Detect which cell encompasses the target text, then output its [x, y] center coordinate. 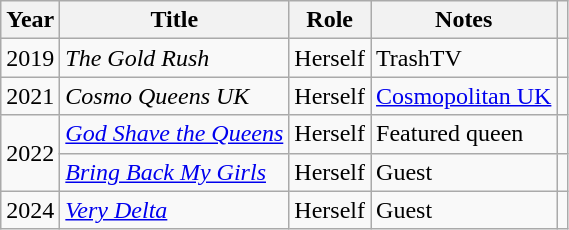
2019 [30, 58]
Title [174, 20]
Featured queen [464, 134]
God Shave the Queens [174, 134]
2022 [30, 153]
2021 [30, 96]
Very Delta [174, 210]
TrashTV [464, 58]
Year [30, 20]
2024 [30, 210]
Bring Back My Girls [174, 172]
Cosmo Queens UK [174, 96]
Role [330, 20]
Cosmopolitan UK [464, 96]
The Gold Rush [174, 58]
Notes [464, 20]
